Search for the cell housing the specified text and yield its [X, Y] center coordinate. 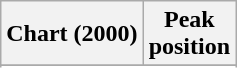
Chart (2000) [72, 34]
Peakposition [189, 34]
